Find where the given text appears and provide that cell's center as [x, y] coordinate. 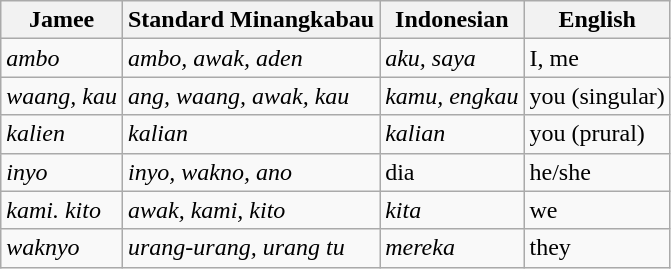
kami. kito [62, 210]
ambo, awak, aden [250, 58]
aku, saya [452, 58]
English [597, 20]
mereka [452, 248]
kalien [62, 134]
waknyo [62, 248]
kita [452, 210]
ambo [62, 58]
you (singular) [597, 96]
Jamee [62, 20]
ang, waang, awak, kau [250, 96]
waang, kau [62, 96]
dia [452, 172]
they [597, 248]
Standard Minangkabau [250, 20]
inyo [62, 172]
we [597, 210]
awak, kami, kito [250, 210]
you (prural) [597, 134]
he/she [597, 172]
urang-urang, urang tu [250, 248]
kamu, engkau [452, 96]
I, me [597, 58]
Indonesian [452, 20]
inyo, wakno, ano [250, 172]
